Find where the given text appears and provide that cell's center as [x, y] coordinate. 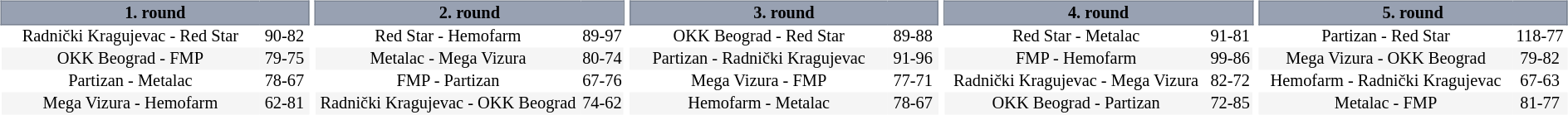
OKK Beograd - Partizan [1076, 104]
79-82 [1540, 60]
90-82 [285, 36]
Partizan - Radnički Kragujevac [759, 60]
89-97 [602, 36]
3. round [784, 12]
OKK Beograd - Red Star [759, 36]
Red Star - Metalac [1076, 36]
80-74 [602, 60]
91-81 [1230, 36]
Mega Vizura - OKK Beograd [1386, 60]
118-77 [1540, 36]
74-62 [602, 104]
1. round [154, 12]
67-76 [602, 81]
91-96 [914, 60]
Radnički Kragujevac - OKK Beograd [448, 104]
81-77 [1540, 104]
FMP - Partizan [448, 81]
Red Star - Hemofarm [448, 36]
Metalac - FMP [1386, 104]
Metalac - Mega Vizura [448, 60]
Mega Vizura - FMP [759, 81]
67-63 [1540, 81]
4. round [1098, 12]
72-85 [1230, 104]
Hemofarm - Radnički Kragujevac [1386, 81]
Radnički Kragujevac - Mega Vizura [1076, 81]
82-72 [1230, 81]
79-75 [285, 60]
5. round [1414, 12]
Partizan - Metalac [130, 81]
Partizan - Red Star [1386, 36]
Radnički Kragujevac - Red Star [130, 36]
99-86 [1230, 60]
Hemofarm - Metalac [759, 104]
2. round [470, 12]
89-88 [914, 36]
FMP - Hemofarm [1076, 60]
77-71 [914, 81]
62-81 [285, 104]
OKK Beograd - FMP [130, 60]
Mega Vizura - Hemofarm [130, 104]
